Scan for the cell matching the given text and deliver its (x, y) coordinate at center. 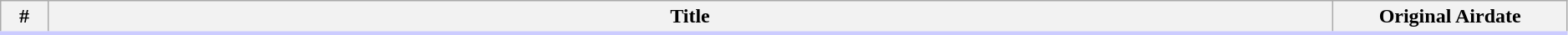
# (24, 17)
Title (690, 17)
Original Airdate (1450, 17)
